Output the (X, Y) coordinate of the center of the cell containing the given text.  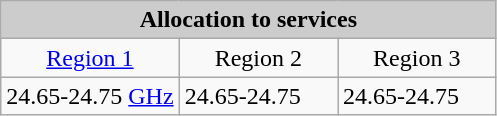
Region 1 (90, 58)
Region 3 (417, 58)
Allocation to services (248, 20)
Region 2 (258, 58)
24.65-24.75 GHz (90, 96)
